Capture the cell that displays the provided text and extract its (x, y) central coordinate. 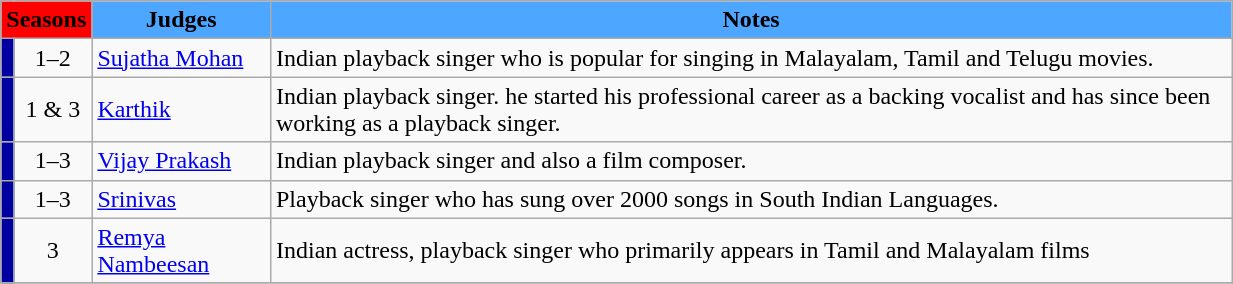
3 (53, 250)
Srinivas (182, 199)
Sujatha Mohan (182, 58)
1 & 3 (53, 110)
Seasons (46, 20)
Notes (750, 20)
Vijay Prakash (182, 161)
Playback singer who has sung over 2000 songs in South Indian Languages. (750, 199)
Indian actress, playback singer who primarily appears in Tamil and Malayalam films (750, 250)
Karthik (182, 110)
1–2 (53, 58)
Judges (182, 20)
Indian playback singer. he started his professional career as a backing vocalist and has since been working as a playback singer. (750, 110)
Indian playback singer who is popular for singing in Malayalam, Tamil and Telugu movies. (750, 58)
Indian playback singer and also a film composer. (750, 161)
Remya Nambeesan (182, 250)
